Find where the given text appears and provide that cell's center as [X, Y] coordinate. 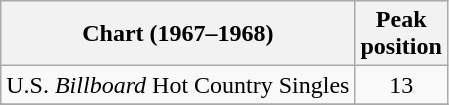
U.S. Billboard Hot Country Singles [178, 85]
Chart (1967–1968) [178, 34]
Peakposition [401, 34]
13 [401, 85]
